Determine the [X, Y] coordinate at the center of the cell enclosing the given text.  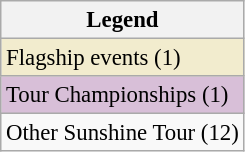
Tour Championships (1) [122, 95]
Other Sunshine Tour (12) [122, 133]
Flagship events (1) [122, 58]
Legend [122, 20]
